For the text-containing cell, return its midpoint in (X, Y) coordinate format. 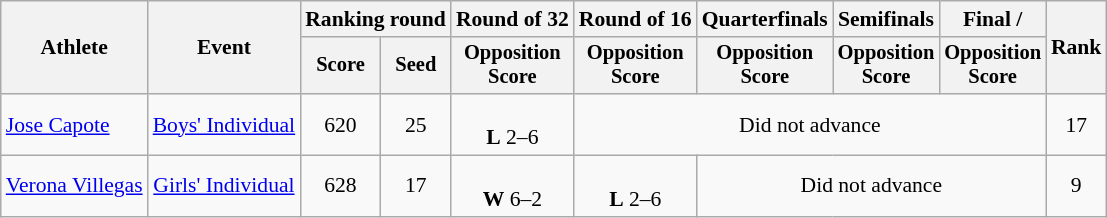
Round of 16 (636, 19)
Rank (1076, 48)
9 (1076, 186)
Boys' Individual (224, 124)
25 (416, 124)
Athlete (74, 48)
628 (340, 186)
Semifinals (886, 19)
620 (340, 124)
Score (340, 66)
Event (224, 48)
Seed (416, 66)
Quarterfinals (765, 19)
Ranking round (376, 19)
Jose Capote (74, 124)
Girls' Individual (224, 186)
Verona Villegas (74, 186)
Final / (992, 19)
W 6–2 (512, 186)
Round of 32 (512, 19)
